Identify which cell holds the provided text, then report its (X, Y) central coordinate. 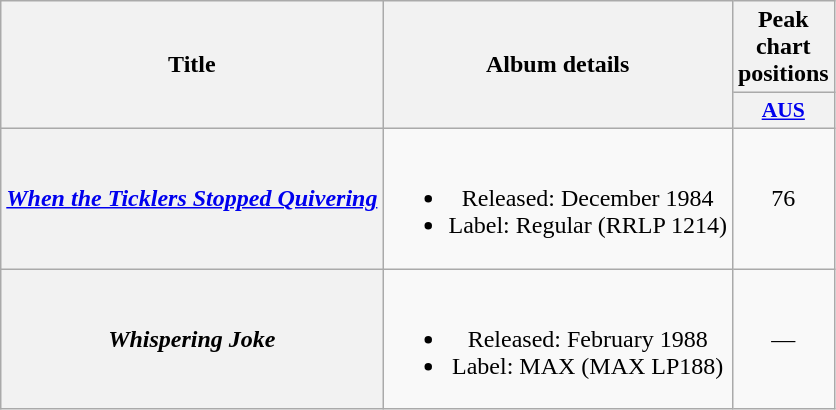
Album details (558, 65)
— (783, 338)
Peak chart positions (783, 47)
Released: February 1988Label: MAX (MAX LP188) (558, 338)
Title (192, 65)
When the Ticklers Stopped Quivering (192, 198)
AUS (783, 111)
Whispering Joke (192, 338)
76 (783, 198)
Released: December 1984Label: Regular (RRLP 1214) (558, 198)
